Find where the given text appears and provide that cell's center as [X, Y] coordinate. 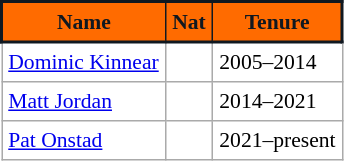
Nat [188, 22]
Dominic Kinnear [84, 62]
Name [84, 22]
Matt Jordan [84, 102]
Tenure [278, 22]
2014–2021 [278, 102]
Pat Onstad [84, 140]
2021–present [278, 140]
2005–2014 [278, 62]
